Locate the cell with the specified text and output its (X, Y) center coordinate. 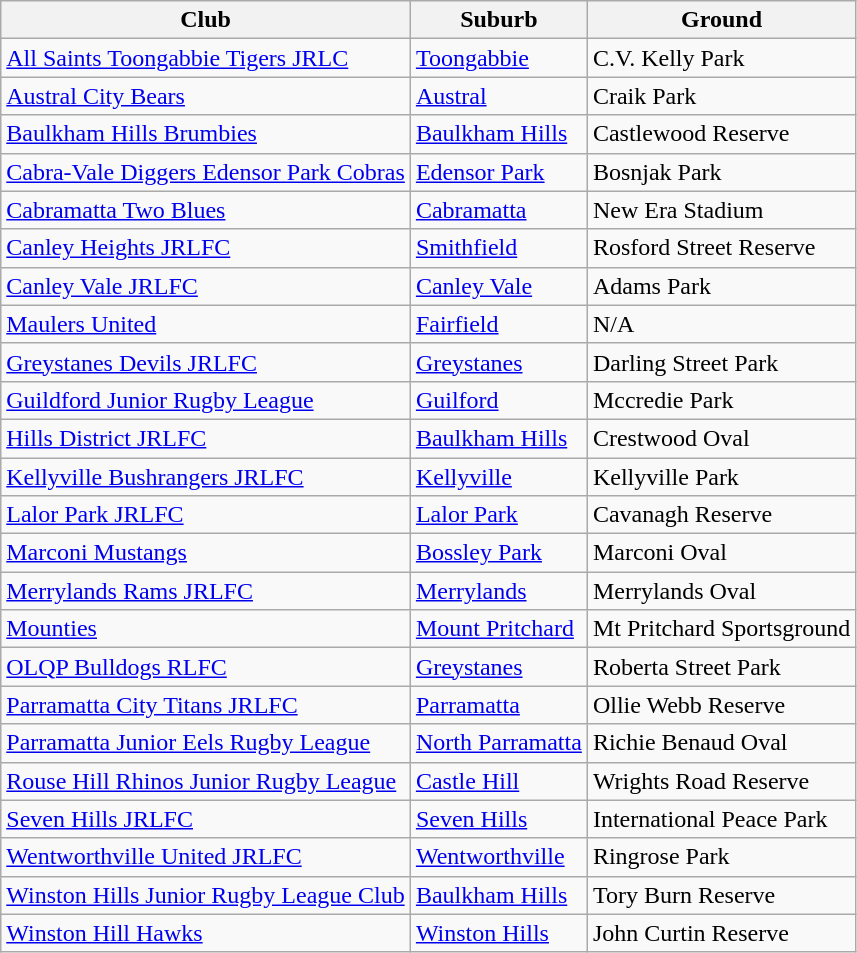
Kellyville (498, 477)
John Curtin Reserve (721, 933)
Ollie Webb Reserve (721, 705)
Castle Hill (498, 781)
North Parramatta (498, 743)
All Saints Toongabbie Tigers JRLC (206, 58)
Wentworthville United JRLFC (206, 857)
Parramatta City Titans JRLFC (206, 705)
Adams Park (721, 286)
OLQP Bulldogs RLFC (206, 667)
Canley Vale (498, 286)
Parramatta (498, 705)
Winston Hills (498, 933)
Guildford Junior Rugby League (206, 400)
Winston Hills Junior Rugby League Club (206, 895)
Cabra-Vale Diggers Edensor Park Cobras (206, 172)
Maulers United (206, 324)
Wrights Road Reserve (721, 781)
Greystanes Devils JRLFC (206, 362)
Seven Hills JRLFC (206, 819)
Parramatta Junior Eels Rugby League (206, 743)
Baulkham Hills Brumbies (206, 134)
Craik Park (721, 96)
Lalor Park (498, 515)
Mccredie Park (721, 400)
Suburb (498, 20)
Austral (498, 96)
Mount Pritchard (498, 629)
International Peace Park (721, 819)
Fairfield (498, 324)
Castlewood Reserve (721, 134)
Club (206, 20)
Canley Vale JRLFC (206, 286)
Bossley Park (498, 553)
Wentworthville (498, 857)
Smithfield (498, 248)
Marconi Mustangs (206, 553)
N/A (721, 324)
Roberta Street Park (721, 667)
Tory Burn Reserve (721, 895)
Rouse Hill Rhinos Junior Rugby League (206, 781)
Crestwood Oval (721, 438)
Richie Benaud Oval (721, 743)
Merrylands Oval (721, 591)
Kellyville Park (721, 477)
Seven Hills (498, 819)
Darling Street Park (721, 362)
Austral City Bears (206, 96)
Canley Heights JRLFC (206, 248)
New Era Stadium (721, 210)
Cabramatta Two Blues (206, 210)
Rosford Street Reserve (721, 248)
Ground (721, 20)
Marconi Oval (721, 553)
Kellyville Bushrangers JRLFC (206, 477)
Mt Pritchard Sportsground (721, 629)
Merrylands Rams JRLFC (206, 591)
Mounties (206, 629)
Cabramatta (498, 210)
Toongabbie (498, 58)
C.V. Kelly Park (721, 58)
Ringrose Park (721, 857)
Guilford (498, 400)
Merrylands (498, 591)
Lalor Park JRLFC (206, 515)
Bosnjak Park (721, 172)
Hills District JRLFC (206, 438)
Cavanagh Reserve (721, 515)
Edensor Park (498, 172)
Winston Hill Hawks (206, 933)
